For the text-containing cell, return its midpoint in [x, y] coordinate format. 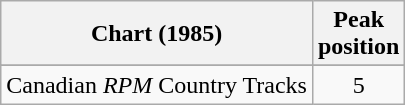
Chart (1985) [157, 34]
5 [358, 85]
Canadian RPM Country Tracks [157, 85]
Peakposition [358, 34]
